Scan for the cell matching the given text and deliver its [x, y] coordinate at center. 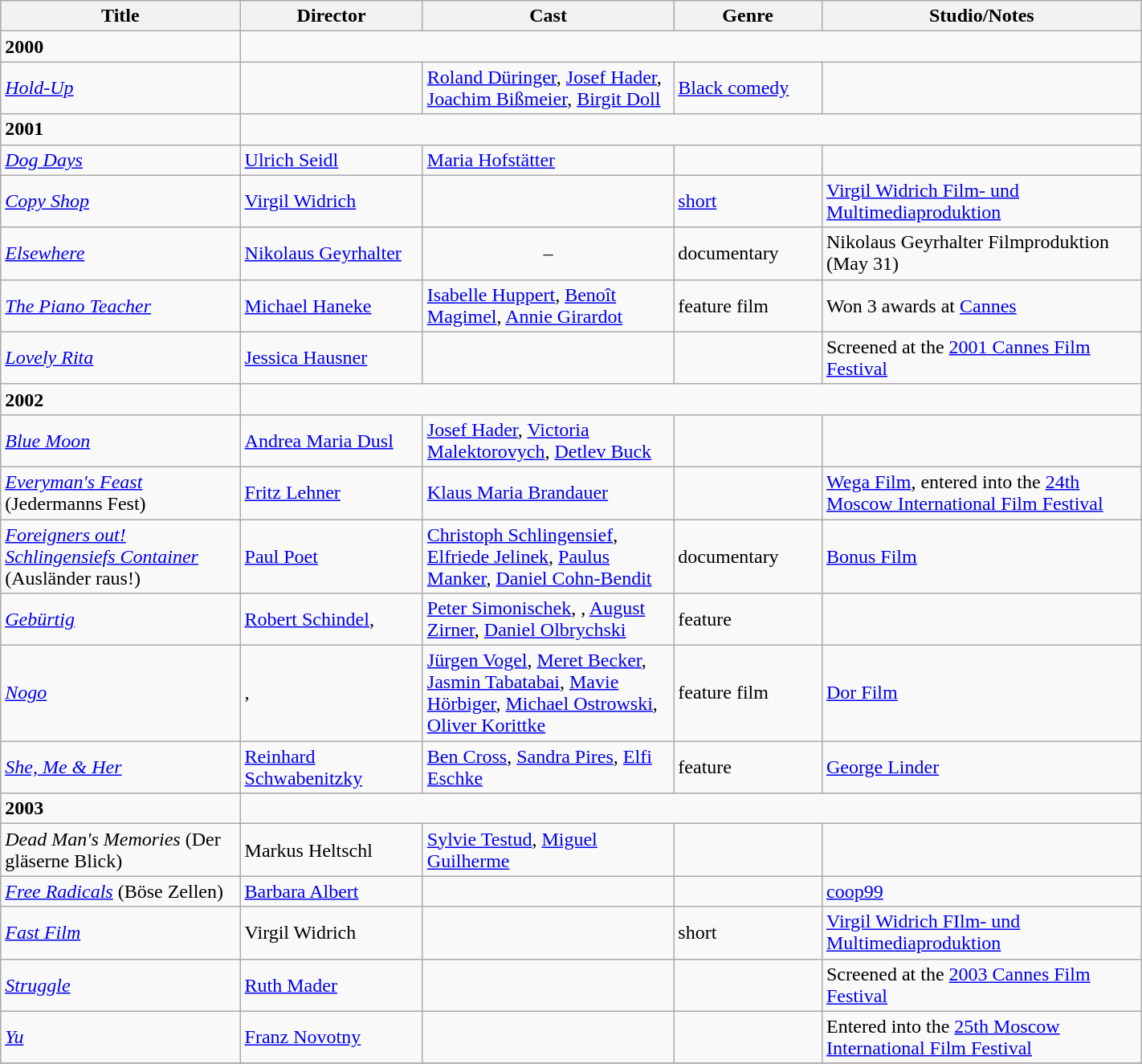
2002 [120, 399]
Dead Man's Memories (Der gläserne Blick) [120, 850]
Ben Cross, Sandra Pires, Elfi Eschke [548, 768]
Jessica Hausner [331, 358]
Black comedy [748, 88]
Dor Film [981, 694]
Ulrich Seidl [331, 160]
Struggle [120, 985]
Hold-Up [120, 88]
Studio/Notes [981, 16]
Peter Simonischek, , August Zirner, Daniel Olbrychski [548, 620]
Reinhard Schwabenitzky [331, 768]
Michael Haneke [331, 305]
Blue Moon [120, 440]
Yu [120, 1038]
Virgil Widrich Film- und Multimediaproduktion [981, 201]
2003 [120, 809]
Christoph Schlingensief, Elfriede Jelinek, Paulus Manker, Daniel Cohn-Bendit [548, 556]
Screened at the 2003 Cannes Film Festival [981, 985]
Title [120, 16]
Ruth Mader [331, 985]
Isabelle Huppert, Benoît Magimel, Annie Girardot [548, 305]
Nikolaus Geyrhalter [331, 254]
George Linder [981, 768]
Foreigners out! Schlingensiefs Container (Ausländer raus!) [120, 556]
Robert Schindel, [331, 620]
Nikolaus Geyrhalter Filmproduktion (May 31) [981, 254]
Free Radicals (Böse Zellen) [120, 891]
Genre [748, 16]
Franz Novotny [331, 1038]
Fast Film [120, 933]
Won 3 awards at Cannes [981, 305]
Director [331, 16]
Paul Poet [331, 556]
Bonus Film [981, 556]
Barbara Albert [331, 891]
Nogo [120, 694]
Entered into the 25th Moscow International Film Festival [981, 1038]
Everyman's Feast (Jedermanns Fest) [120, 493]
Copy Shop [120, 201]
Jürgen Vogel, Meret Becker, Jasmin Tabatabai, Mavie Hörbiger, Michael Ostrowski, Oliver Korittke [548, 694]
Josef Hader, Victoria Malektorovych, Detlev Buck [548, 440]
Elsewhere [120, 254]
Fritz Lehner [331, 493]
2001 [120, 129]
Virgil Widrich FIlm- und Multimediaproduktion [981, 933]
Andrea Maria Dusl [331, 440]
Lovely Rita [120, 358]
, [331, 694]
Gebürtig [120, 620]
Maria Hofstätter [548, 160]
Cast [548, 16]
Dog Days [120, 160]
– [548, 254]
The Piano Teacher [120, 305]
Screened at the 2001 Cannes Film Festival [981, 358]
Roland Düringer, Josef Hader, Joachim Bißmeier, Birgit Doll [548, 88]
2000 [120, 47]
She, Me & Her [120, 768]
Wega Film, entered into the 24th Moscow International Film Festival [981, 493]
Sylvie Testud, Miguel Guilherme [548, 850]
coop99 [981, 891]
Markus Heltschl [331, 850]
Klaus Maria Brandauer [548, 493]
